Output the [x, y] coordinate of the center of the cell containing the given text.  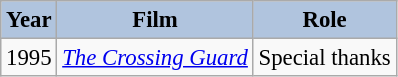
1995 [29, 58]
Year [29, 20]
Film [155, 20]
Special thanks [324, 58]
Role [324, 20]
The Crossing Guard [155, 58]
